Search for the cell housing the specified text and yield its (X, Y) center coordinate. 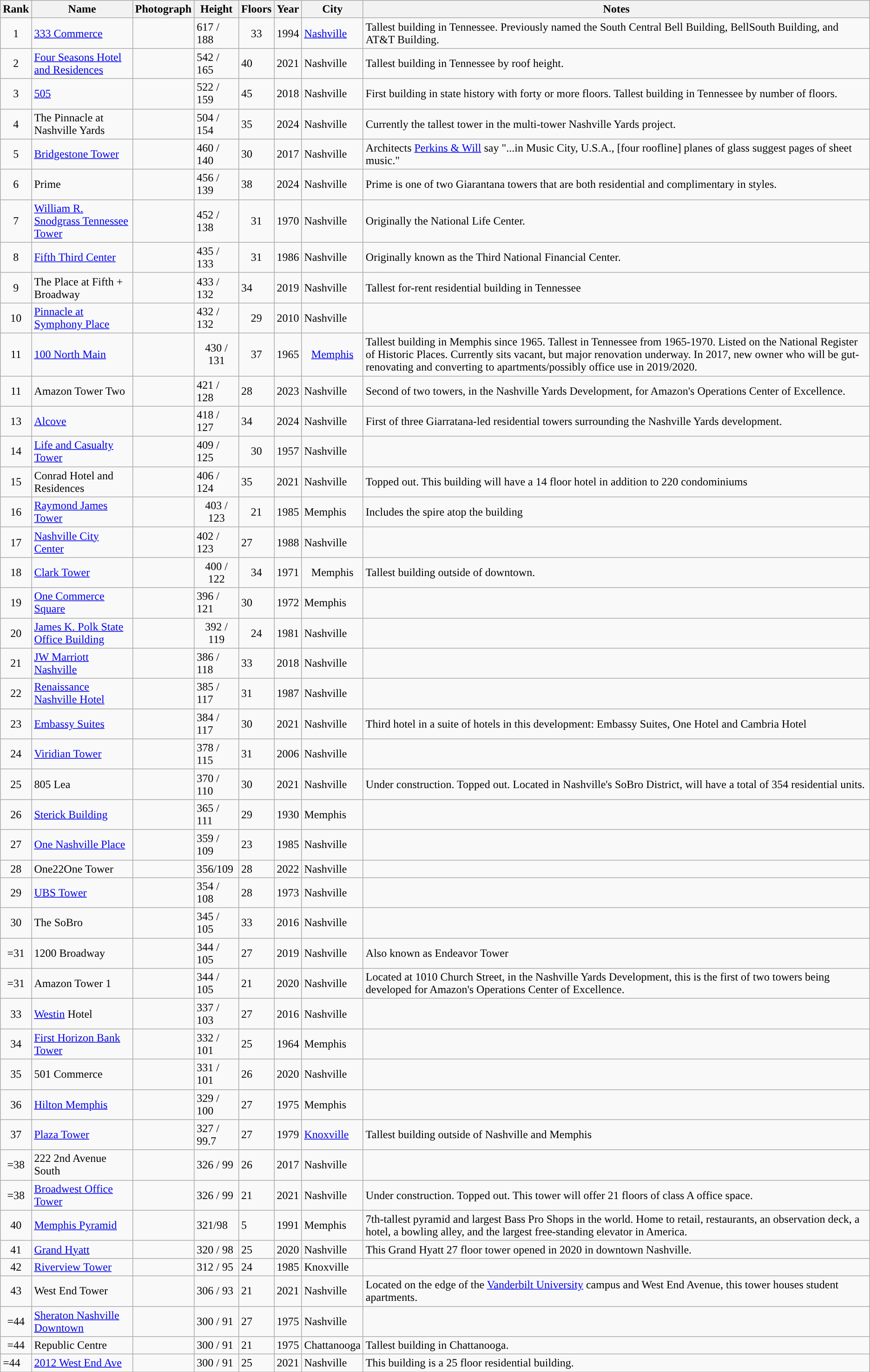
306 / 93 (217, 1291)
Year (288, 9)
William R. Snodgrass Tennessee Tower (82, 221)
Sterick Building (82, 815)
460 / 140 (217, 154)
1991 (288, 1226)
396 / 121 (217, 603)
392 / 119 (217, 633)
617 / 188 (217, 33)
4 (16, 124)
100 North Main (82, 354)
320 / 98 (217, 1249)
Tallest building in Tennessee by roof height. (616, 63)
10 (16, 318)
First building in state history with forty or more floors. Tallest building in Tennessee by number of floors. (616, 94)
19 (16, 603)
365 / 111 (217, 815)
1972 (288, 603)
One Nashville Place (82, 844)
Second of two towers, in the Nashville Yards Development, for Amazon's Operations Center of Excellence. (616, 391)
370 / 110 (217, 784)
385 / 117 (217, 694)
1979 (288, 1134)
Includes the spire atop the building (616, 512)
Currently the tallest tower in the multi-tower Nashville Yards project. (616, 124)
Life and Casualty Tower (82, 452)
1200 Broadway (82, 953)
222 2nd Avenue South (82, 1165)
Pinnacle at Symphony Place (82, 318)
Fifth Third Center (82, 258)
2022 (288, 869)
This Grand Hyatt 27 floor tower opened in 2020 in downtown Nashville. (616, 1249)
Tallest for-rent residential building in Tennessee (616, 287)
Originally the National Life Center. (616, 221)
Topped out. This building will have a 14 floor hotel in addition to 220 condominiums (616, 482)
2006 (288, 754)
45 (257, 94)
6 (16, 184)
Also known as Endeavor Tower (616, 953)
2010 (288, 318)
501 Commerce (82, 1074)
Notes (616, 9)
Hilton Memphis (82, 1105)
312 / 95 (217, 1267)
452 / 138 (217, 221)
13 (16, 421)
17 (16, 542)
Prime (82, 184)
Rank (16, 9)
432 / 132 (217, 318)
Grand Hyatt (82, 1249)
The Pinnacle at Nashville Yards (82, 124)
430 / 131 (217, 354)
333 Commerce (82, 33)
Alcove (82, 421)
805 Lea (82, 784)
378 / 115 (217, 754)
542 / 165 (217, 63)
36 (16, 1105)
Broadwest Office Tower (82, 1195)
One Commerce Square (82, 603)
Originally known as the Third National Financial Center. (616, 258)
356/109 (217, 869)
First Horizon Bank Tower (82, 1044)
359 / 109 (217, 844)
1 (16, 33)
Renaissance Nashville Hotel (82, 694)
One22One Tower (82, 869)
400 / 122 (217, 573)
Bridgestone Tower (82, 154)
1930 (288, 815)
43 (16, 1291)
Prime is one of two Giarantana towers that are both residential and complimentary in styles. (616, 184)
435 / 133 (217, 258)
Nashville City Center (82, 542)
1981 (288, 633)
Westin Hotel (82, 1014)
This building is a 25 floor residential building. (616, 1363)
18 (16, 573)
Riverview Tower (82, 1267)
15 (16, 482)
345 / 105 (217, 923)
West End Tower (82, 1291)
402 / 123 (217, 542)
Height (217, 9)
421 / 128 (217, 391)
522 / 159 (217, 94)
433 / 132 (217, 287)
Republic Centre (82, 1345)
403 / 123 (217, 512)
City (332, 9)
14 (16, 452)
505 (82, 94)
8 (16, 258)
Architects Perkins & Will say "...in Music City, U.S.A., [four roofline] planes of glass suggest pages of sheet music." (616, 154)
Located on the edge of the Vanderbilt University campus and West End Avenue, this tower houses student apartments. (616, 1291)
1957 (288, 452)
Floors (257, 9)
7 (16, 221)
332 / 101 (217, 1044)
Clark Tower (82, 573)
41 (16, 1249)
Raymond James Tower (82, 512)
329 / 100 (217, 1105)
UBS Tower (82, 893)
Tallest building in Chattanooga. (616, 1345)
386 / 118 (217, 663)
1964 (288, 1044)
Memphis Pyramid (82, 1226)
418 / 127 (217, 421)
The SoBro (82, 923)
Under construction. Topped out. Located in Nashville's SoBro District, will have a total of 354 residential units. (616, 784)
1971 (288, 573)
Four Seasons Hotel and Residences (82, 63)
16 (16, 512)
9 (16, 287)
20 (16, 633)
327 / 99.7 (217, 1134)
1994 (288, 33)
Photograph (163, 9)
3 (16, 94)
Third hotel in a suite of hotels in this development: Embassy Suites, One Hotel and Cambria Hotel (616, 723)
42 (16, 1267)
Tallest building outside of Nashville and Memphis (616, 1134)
331 / 101 (217, 1074)
2 (16, 63)
1988 (288, 542)
22 (16, 694)
Viridian Tower (82, 754)
Under construction. Topped out. This tower will offer 21 floors of class A office space. (616, 1195)
406 / 124 (217, 482)
1986 (288, 258)
456 / 139 (217, 184)
James K. Polk State Office Building (82, 633)
504 / 154 (217, 124)
Name (82, 9)
Tallest building outside of downtown. (616, 573)
337 / 103 (217, 1014)
Sheraton Nashville Downtown (82, 1321)
2012 West End Ave (82, 1363)
321/98 (217, 1226)
Plaza Tower (82, 1134)
The Place at Fifth + Broadway (82, 287)
JW Marriott Nashville (82, 663)
Amazon Tower Two (82, 391)
Chattanooga (332, 1345)
1970 (288, 221)
Conrad Hotel and Residences (82, 482)
1987 (288, 694)
354 / 108 (217, 893)
38 (257, 184)
Amazon Tower 1 (82, 984)
1965 (288, 354)
Tallest building in Tennessee. Previously named the South Central Bell Building, BellSouth Building, and AT&T Building. (616, 33)
Embassy Suites (82, 723)
1973 (288, 893)
First of three Giarratana-led residential towers surrounding the Nashville Yards development. (616, 421)
2023 (288, 391)
409 / 125 (217, 452)
384 / 117 (217, 723)
